Capture the cell that displays the provided text and extract its [x, y] central coordinate. 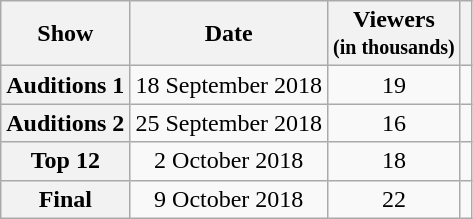
Auditions 2 [66, 123]
Show [66, 34]
25 September 2018 [229, 123]
16 [394, 123]
Final [66, 199]
19 [394, 85]
Date [229, 34]
18 [394, 161]
9 October 2018 [229, 199]
Viewers(in thousands) [394, 34]
18 September 2018 [229, 85]
2 October 2018 [229, 161]
Top 12 [66, 161]
Auditions 1 [66, 85]
22 [394, 199]
